Capture the cell that displays the provided text and extract its (x, y) central coordinate. 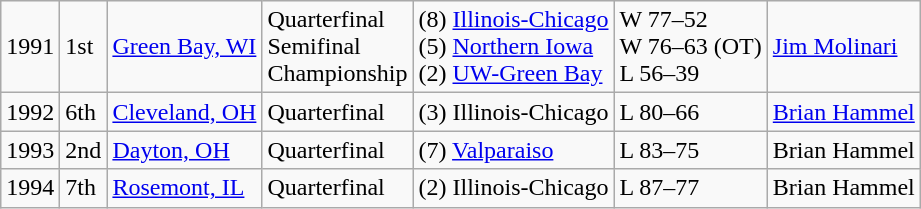
(7) Valparaiso (514, 150)
2nd (84, 150)
L 83–75 (690, 150)
1992 (30, 112)
1993 (30, 150)
Cleveland, OH (184, 112)
L 87–77 (690, 188)
Green Bay, WI (184, 47)
(8) Illinois-Chicago(5) Northern Iowa(2) UW-Green Bay (514, 47)
7th (84, 188)
6th (84, 112)
1994 (30, 188)
1991 (30, 47)
Jim Molinari (844, 47)
QuarterfinalSemifinalChampionship (338, 47)
W 77–52W 76–63 (OT)L 56–39 (690, 47)
L 80–66 (690, 112)
Rosemont, IL (184, 188)
1st (84, 47)
Dayton, OH (184, 150)
(2) Illinois-Chicago (514, 188)
(3) Illinois-Chicago (514, 112)
